Determine the [x, y] coordinate at the center of the cell enclosing the given text.  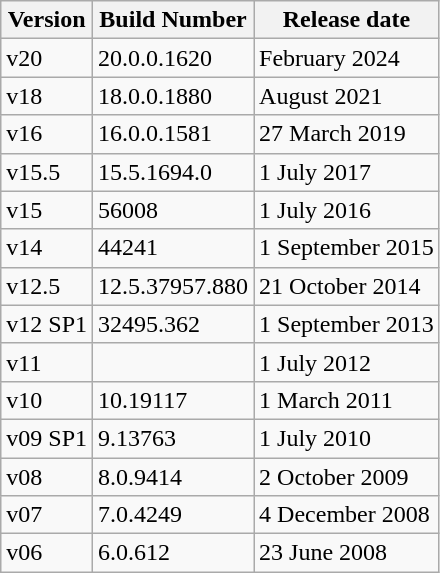
August 2021 [347, 96]
56008 [174, 210]
v08 [47, 477]
23 June 2008 [347, 553]
Release date [347, 20]
6.0.612 [174, 553]
February 2024 [347, 58]
v11 [47, 362]
v15 [47, 210]
32495.362 [174, 324]
Version [47, 20]
v20 [47, 58]
v10 [47, 400]
v18 [47, 96]
15.5.1694.0 [174, 172]
1 March 2011 [347, 400]
7.0.4249 [174, 515]
v16 [47, 134]
21 October 2014 [347, 286]
v07 [47, 515]
1 July 2016 [347, 210]
1 September 2013 [347, 324]
20.0.0.1620 [174, 58]
8.0.9414 [174, 477]
Build Number [174, 20]
44241 [174, 248]
v14 [47, 248]
16.0.0.1581 [174, 134]
2 October 2009 [347, 477]
10.19117 [174, 400]
v12.5 [47, 286]
1 September 2015 [347, 248]
v12 SP1 [47, 324]
4 December 2008 [347, 515]
18.0.0.1880 [174, 96]
1 July 2012 [347, 362]
9.13763 [174, 438]
1 July 2017 [347, 172]
12.5.37957.880 [174, 286]
1 July 2010 [347, 438]
27 March 2019 [347, 134]
v15.5 [47, 172]
v06 [47, 553]
v09 SP1 [47, 438]
